Locate the cell with the specified text and output its [X, Y] center coordinate. 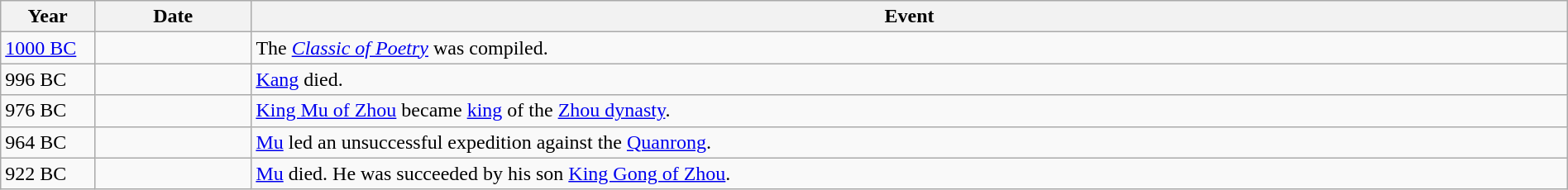
1000 BC [48, 48]
Mu died. He was succeeded by his son King Gong of Zhou. [910, 173]
The Classic of Poetry was compiled. [910, 48]
996 BC [48, 79]
922 BC [48, 173]
Date [172, 17]
964 BC [48, 142]
Kang died. [910, 79]
Year [48, 17]
King Mu of Zhou became king of the Zhou dynasty. [910, 111]
Mu led an unsuccessful expedition against the Quanrong. [910, 142]
976 BC [48, 111]
Event [910, 17]
